Identify which cell holds the provided text, then report its [X, Y] central coordinate. 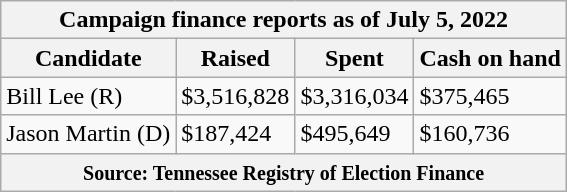
Jason Martin (D) [88, 134]
$3,316,034 [354, 96]
Bill Lee (R) [88, 96]
$160,736 [490, 134]
$187,424 [236, 134]
Spent [354, 58]
Candidate [88, 58]
Source: Tennessee Registry of Election Finance [284, 172]
$3,516,828 [236, 96]
$375,465 [490, 96]
Raised [236, 58]
Campaign finance reports as of July 5, 2022 [284, 20]
Cash on hand [490, 58]
$495,649 [354, 134]
